Determine the [X, Y] coordinate at the center of the cell enclosing the given text.  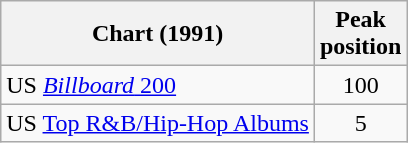
Peakposition [360, 34]
100 [360, 85]
5 [360, 123]
US Top R&B/Hip-Hop Albums [158, 123]
Chart (1991) [158, 34]
US Billboard 200 [158, 85]
